Output the (X, Y) coordinate of the center of the cell containing the given text.  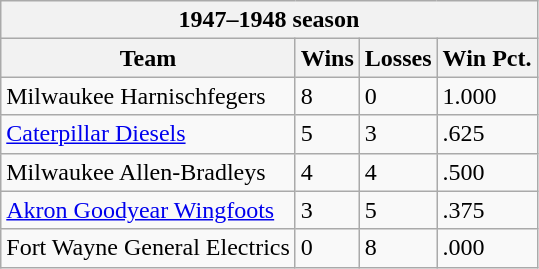
Team (148, 58)
1.000 (487, 96)
Milwaukee Allen-Bradleys (148, 172)
.000 (487, 248)
Wins (327, 58)
.500 (487, 172)
.375 (487, 210)
Akron Goodyear Wingfoots (148, 210)
Win Pct. (487, 58)
Caterpillar Diesels (148, 134)
Losses (398, 58)
Milwaukee Harnischfegers (148, 96)
.625 (487, 134)
Fort Wayne General Electrics (148, 248)
1947–1948 season (269, 20)
